From the cell containing the given text, extract its center point as [X, Y] coordinate. 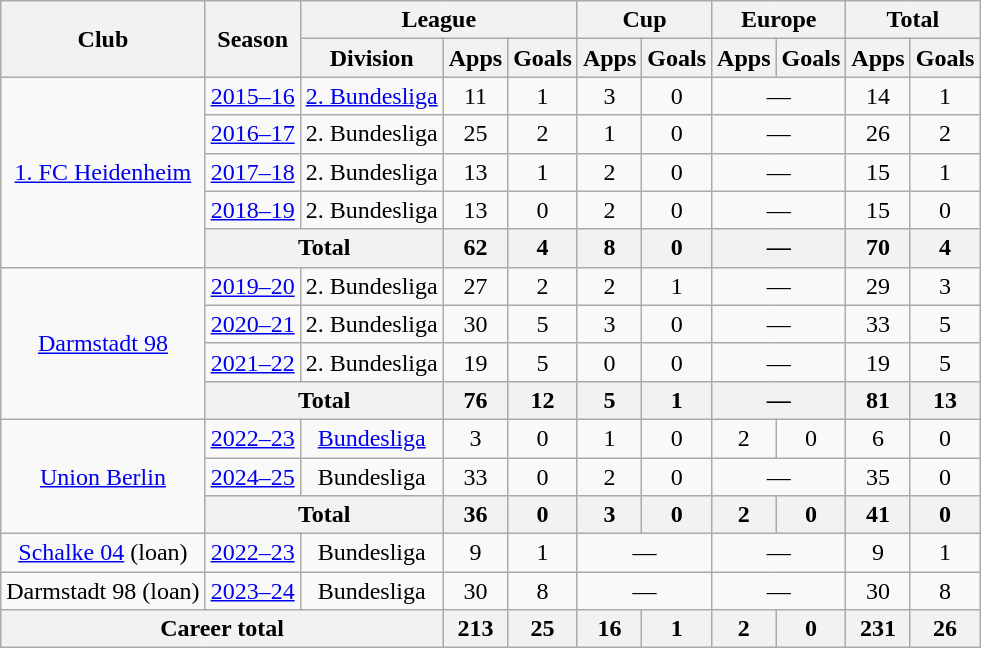
35 [878, 477]
2023–24 [252, 591]
Schalke 04 (loan) [103, 553]
2019–20 [252, 286]
Career total [222, 629]
Club [103, 39]
70 [878, 248]
36 [475, 515]
2018–19 [252, 210]
29 [878, 286]
Darmstadt 98 [103, 343]
12 [543, 400]
41 [878, 515]
2016–17 [252, 134]
Division [372, 58]
62 [475, 248]
2024–25 [252, 477]
6 [878, 438]
Union Berlin [103, 476]
27 [475, 286]
81 [878, 400]
Europe [779, 20]
2020–21 [252, 324]
231 [878, 629]
16 [609, 629]
Season [252, 39]
2015–16 [252, 96]
League [438, 20]
11 [475, 96]
14 [878, 96]
Cup [644, 20]
76 [475, 400]
Darmstadt 98 (loan) [103, 591]
1. FC Heidenheim [103, 172]
213 [475, 629]
2021–22 [252, 362]
2017–18 [252, 172]
